Provide the [x, y] coordinate of the cell's center where the given text is located.  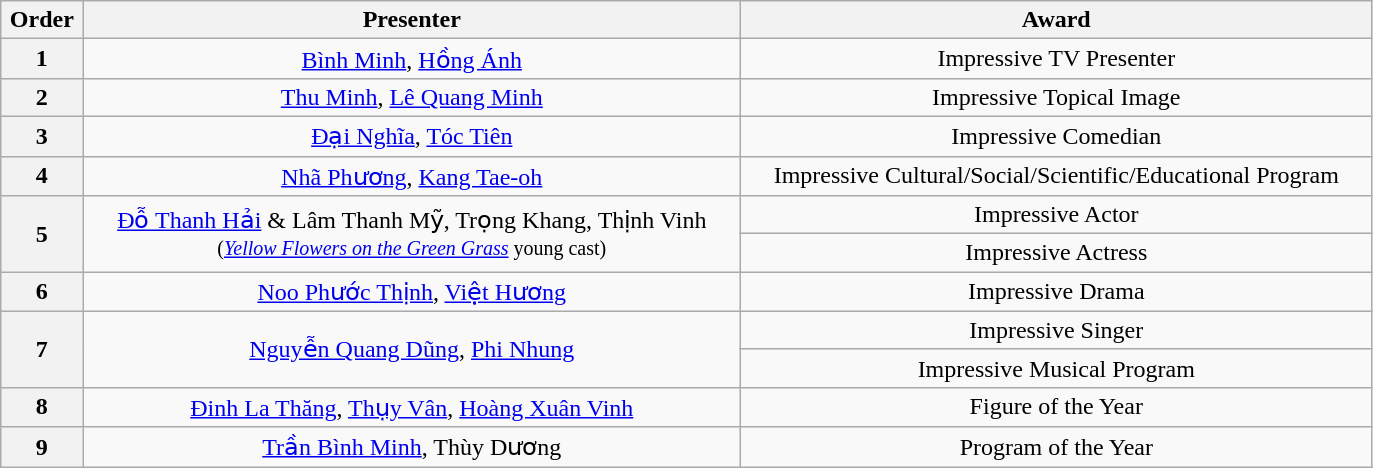
Đinh La Thăng, Thụy Vân, Hoàng Xuân Vinh [412, 407]
7 [42, 349]
Nhã Phương, Kang Tae-oh [412, 176]
Program of the Year [1056, 447]
Nguyễn Quang Dũng, Phi Nhung [412, 349]
Impressive Actress [1056, 253]
Impressive Actor [1056, 215]
Impressive Topical Image [1056, 97]
Impressive Drama [1056, 292]
Order [42, 20]
Award [1056, 20]
Bình Minh, Hồng Ánh [412, 59]
3 [42, 136]
1 [42, 59]
8 [42, 407]
Đại Nghĩa, Tóc Tiên [412, 136]
Đỗ Thanh Hải & Lâm Thanh Mỹ, Trọng Khang, Thịnh Vinh (Yellow Flowers on the Green Grass young cast) [412, 234]
2 [42, 97]
Trần Bình Minh, Thùy Dương [412, 447]
Noo Phước Thịnh, Việt Hương [412, 292]
Impressive Singer [1056, 330]
Impressive Musical Program [1056, 368]
Presenter [412, 20]
Impressive Comedian [1056, 136]
9 [42, 447]
4 [42, 176]
Thu Minh, Lê Quang Minh [412, 97]
Figure of the Year [1056, 407]
6 [42, 292]
Impressive TV Presenter [1056, 59]
5 [42, 234]
Impressive Cultural/Social/Scientific/Educational Program [1056, 176]
